Pinpoint the cell where the given text exists, returning its [x, y] midpoint coordinate. 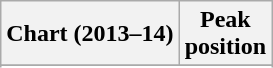
Chart (2013–14) [90, 34]
Peakposition [225, 34]
